Search for the cell housing the specified text and yield its (x, y) center coordinate. 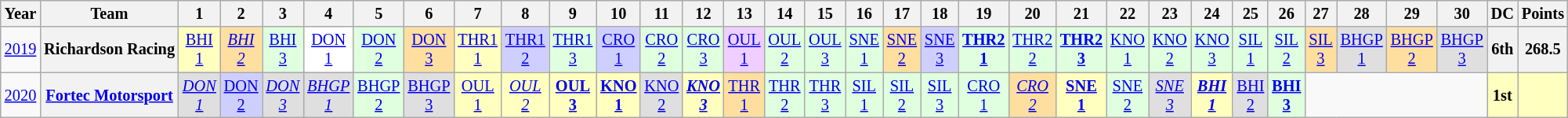
14 (784, 13)
THR21 (983, 50)
Team (110, 13)
1 (199, 13)
THR3 (825, 95)
18 (940, 13)
3 (282, 13)
25 (1251, 13)
CRO3 (704, 50)
6th (1503, 50)
9 (574, 13)
DC (1503, 13)
Richardson Racing (110, 50)
THR12 (525, 50)
Fortec Motorsport (110, 95)
19 (983, 13)
THR23 (1081, 50)
23 (1170, 13)
5 (378, 13)
21 (1081, 13)
16 (864, 13)
11 (661, 13)
2020 (20, 95)
30 (1462, 13)
7 (478, 13)
20 (1033, 13)
8 (525, 13)
2 (241, 13)
4 (328, 13)
10 (618, 13)
THR13 (574, 50)
29 (1412, 13)
26 (1287, 13)
17 (902, 13)
THR11 (478, 50)
THR1 (744, 95)
24 (1212, 13)
268.5 (1543, 50)
1st (1503, 95)
15 (825, 13)
27 (1320, 13)
THR2 (784, 95)
12 (704, 13)
6 (429, 13)
13 (744, 13)
22 (1128, 13)
Points (1543, 13)
2019 (20, 50)
THR22 (1033, 50)
28 (1362, 13)
Year (20, 13)
